Pinpoint the cell where the given text exists, returning its [x, y] midpoint coordinate. 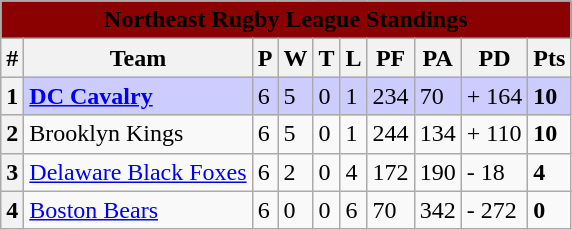
234 [390, 96]
172 [390, 172]
# [12, 58]
Pts [550, 58]
134 [438, 134]
PF [390, 58]
PA [438, 58]
PD [494, 58]
W [296, 58]
+ 110 [494, 134]
T [326, 58]
P [265, 58]
Brooklyn Kings [138, 134]
342 [438, 210]
190 [438, 172]
3 [12, 172]
+ 164 [494, 96]
Team [138, 58]
244 [390, 134]
DC Cavalry [138, 96]
Delaware Black Foxes [138, 172]
- 18 [494, 172]
L [354, 58]
- 272 [494, 210]
Northeast Rugby League Standings [286, 20]
Boston Bears [138, 210]
